Identify which cell holds the provided text, then report its [X, Y] central coordinate. 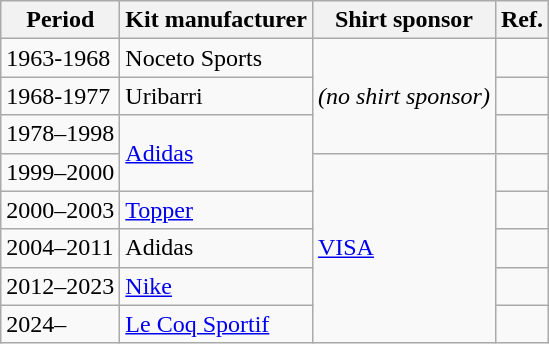
2004–2011 [60, 248]
(no shirt sponsor) [404, 96]
1963-1968 [60, 58]
1999–2000 [60, 172]
2024– [60, 324]
1968-1977 [60, 96]
1978–1998 [60, 134]
VISA [404, 248]
Kit manufacturer [216, 20]
2012–2023 [60, 286]
Uribarri [216, 96]
Noceto Sports [216, 58]
2000–2003 [60, 210]
Ref. [522, 20]
Nike [216, 286]
Topper [216, 210]
Shirt sponsor [404, 20]
Period [60, 20]
Le Coq Sportif [216, 324]
